Return (x, y) of the center of cell containing provided text 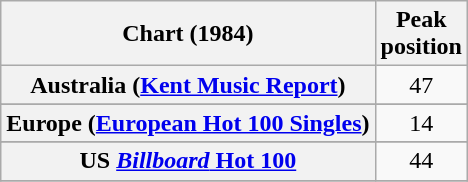
Europe (European Hot 100 Singles) (188, 123)
Chart (1984) (188, 34)
44 (421, 161)
Australia (Kent Music Report) (188, 85)
Peakposition (421, 34)
14 (421, 123)
47 (421, 85)
US Billboard Hot 100 (188, 161)
